Output the [x, y] coordinate of the center of the cell containing the given text.  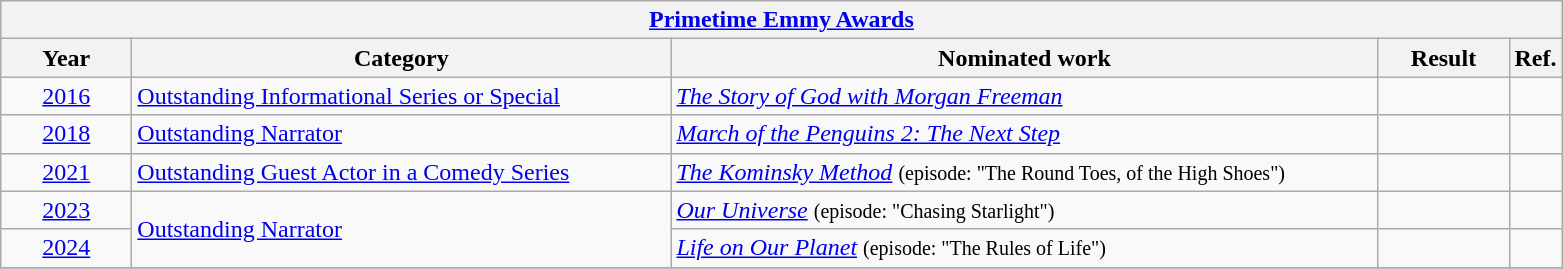
Outstanding Informational Series or Special [402, 96]
2021 [66, 172]
2016 [66, 96]
Our Universe (episode: "Chasing Starlight") [1024, 210]
Year [66, 58]
2018 [66, 134]
The Story of God with Morgan Freeman [1024, 96]
Primetime Emmy Awards [782, 20]
Nominated work [1024, 58]
Life on Our Planet (episode: "The Rules of Life") [1024, 248]
2024 [66, 248]
2023 [66, 210]
Outstanding Guest Actor in a Comedy Series [402, 172]
Ref. [1536, 58]
Result [1444, 58]
Category [402, 58]
The Kominsky Method (episode: "The Round Toes, of the High Shoes") [1024, 172]
March of the Penguins 2: The Next Step [1024, 134]
